Find where the given text appears and provide that cell's center as [X, Y] coordinate. 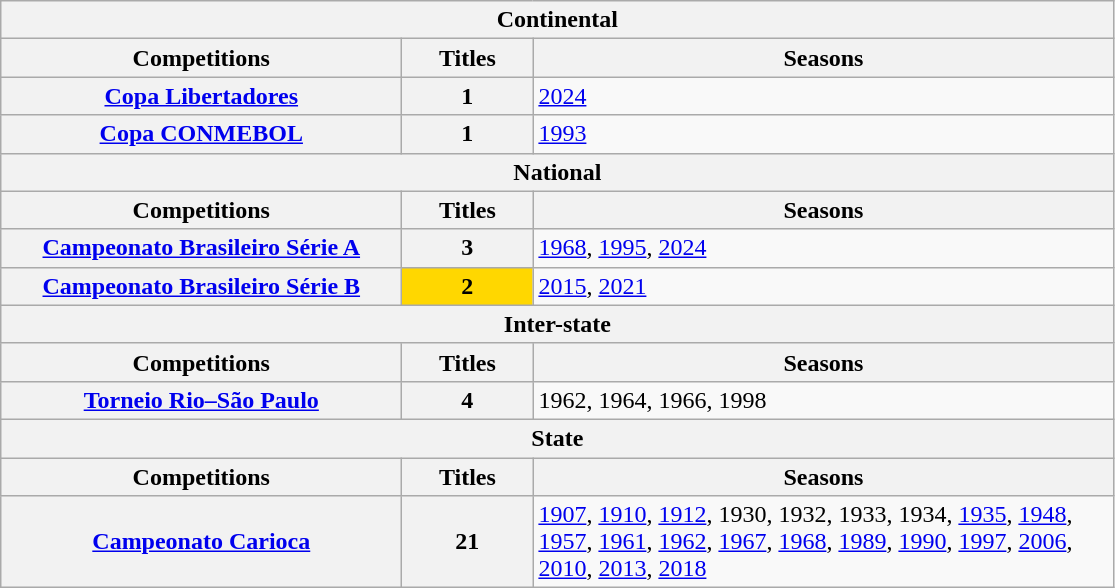
Copa Libertadores [202, 96]
21 [468, 542]
Inter-state [558, 324]
1993 [824, 134]
1968, 1995, 2024 [824, 248]
Continental [558, 20]
Campeonato Carioca [202, 542]
1962, 1964, 1966, 1998 [824, 400]
2024 [824, 96]
2 [468, 286]
Campeonato Brasileiro Série B [202, 286]
4 [468, 400]
Torneio Rio–São Paulo [202, 400]
State [558, 438]
Campeonato Brasileiro Série A [202, 248]
Copa CONMEBOL [202, 134]
National [558, 172]
1907, 1910, 1912, 1930, 1932, 1933, 1934, 1935, 1948, 1957, 1961, 1962, 1967, 1968, 1989, 1990, 1997, 2006, 2010, 2013, 2018 [824, 542]
3 [468, 248]
2015, 2021 [824, 286]
